For the text-containing cell, return its midpoint in (x, y) coordinate format. 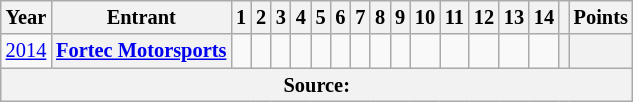
Fortec Motorsports (141, 51)
5 (321, 17)
9 (400, 17)
3 (281, 17)
8 (380, 17)
7 (360, 17)
2 (261, 17)
12 (484, 17)
10 (425, 17)
Entrant (141, 17)
2014 (26, 51)
14 (544, 17)
11 (454, 17)
6 (341, 17)
Source: (317, 85)
Year (26, 17)
4 (301, 17)
13 (514, 17)
1 (241, 17)
Points (601, 17)
